Provide the (x, y) coordinate of the cell's center where the given text is located.  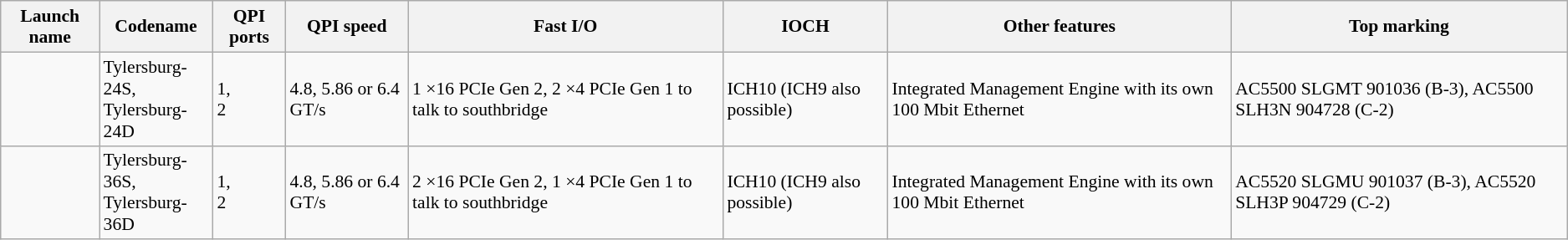
IOCH (804, 27)
Other features (1059, 27)
Top marking (1399, 27)
QPI ports (249, 27)
Launch name (50, 27)
Fast I/O (565, 27)
Tylersburg-36S,Tylersburg-36D (156, 192)
Codename (156, 27)
2 ×16 PCIe Gen 2, 1 ×4 PCIe Gen 1 to talk to southbridge (565, 192)
Tylersburg-24S,Tylersburg-24D (156, 99)
1 ×16 PCIe Gen 2, 2 ×4 PCIe Gen 1 to talk to southbridge (565, 99)
AC5520 SLGMU 901037 (B-3), AC5520 SLH3P 904729 (C-2) (1399, 192)
QPI speed (348, 27)
AC5500 SLGMT 901036 (B-3), AC5500 SLH3N 904728 (C-2) (1399, 99)
